Return the [X, Y] coordinate for the center point of the cell that contains the specified text.  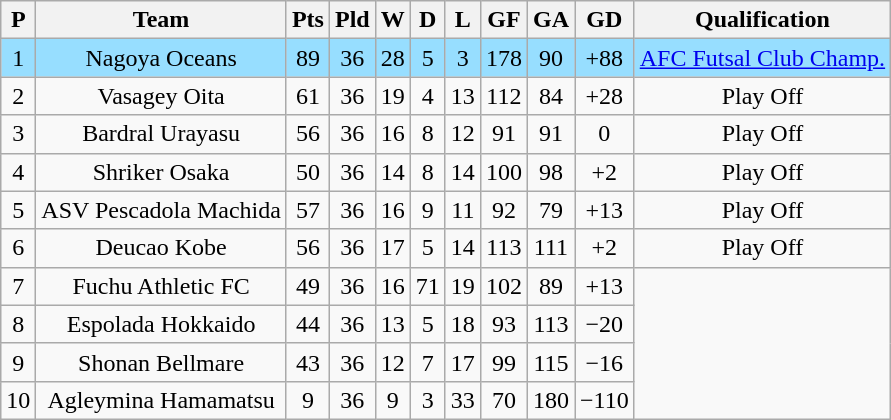
GF [504, 20]
Espolada Hokkaido [162, 324]
50 [308, 172]
11 [462, 210]
43 [308, 362]
93 [504, 324]
AFC Futsal Club Champ. [762, 58]
84 [550, 96]
178 [504, 58]
−20 [604, 324]
Agleymina Hamamatsu [162, 400]
Shriker Osaka [162, 172]
−16 [604, 362]
180 [550, 400]
92 [504, 210]
Qualification [762, 20]
Deucao Kobe [162, 248]
44 [308, 324]
W [392, 20]
GA [550, 20]
Team [162, 20]
79 [550, 210]
L [462, 20]
2 [18, 96]
1 [18, 58]
GD [604, 20]
70 [504, 400]
D [428, 20]
112 [504, 96]
Pld [352, 20]
Shonan Bellmare [162, 362]
Bardral Urayasu [162, 134]
Pts [308, 20]
Nagoya Oceans [162, 58]
111 [550, 248]
61 [308, 96]
P [18, 20]
ASV Pescadola Machida [162, 210]
28 [392, 58]
57 [308, 210]
98 [550, 172]
0 [604, 134]
102 [504, 286]
6 [18, 248]
Fuchu Athletic FC [162, 286]
71 [428, 286]
99 [504, 362]
115 [550, 362]
100 [504, 172]
49 [308, 286]
−110 [604, 400]
10 [18, 400]
33 [462, 400]
+28 [604, 96]
18 [462, 324]
90 [550, 58]
Vasagey Oita [162, 96]
+88 [604, 58]
